Output the [x, y] coordinate of the center of the cell containing the given text.  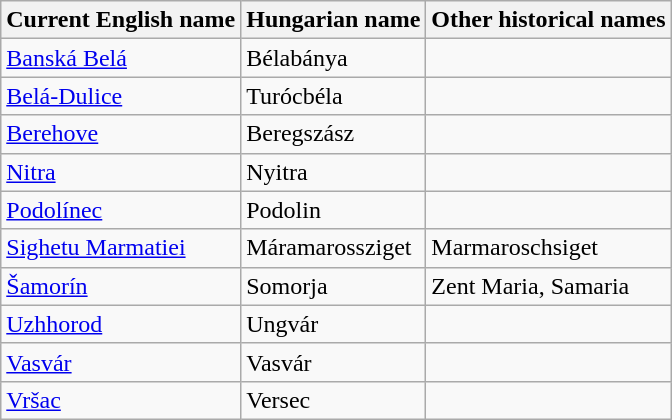
Podolínec [121, 210]
Belá-Dulice [121, 96]
Other historical names [548, 20]
Nitra [121, 172]
Hungarian name [334, 20]
Beregszász [334, 134]
Vršac [121, 400]
Máramarossziget [334, 248]
Current English name [121, 20]
Ungvár [334, 324]
Somorja [334, 286]
Šamorín [121, 286]
Turócbéla [334, 96]
Bélabánya [334, 58]
Marmaroschsiget [548, 248]
Podolin [334, 210]
Banská Belá [121, 58]
Nyitra [334, 172]
Zent Maria, Samaria [548, 286]
Uzhhorod [121, 324]
Berehove [121, 134]
Sighetu Marmatiei [121, 248]
Versec [334, 400]
